Scan for the cell matching the given text and deliver its [X, Y] coordinate at center. 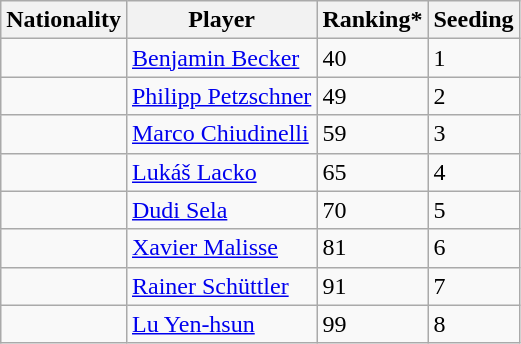
Seeding [474, 20]
49 [372, 96]
Lu Yen-hsun [221, 324]
99 [372, 324]
6 [474, 248]
Ranking* [372, 20]
Rainer Schüttler [221, 286]
Player [221, 20]
59 [372, 134]
3 [474, 134]
65 [372, 172]
Lukáš Lacko [221, 172]
Benjamin Becker [221, 58]
40 [372, 58]
4 [474, 172]
2 [474, 96]
8 [474, 324]
81 [372, 248]
1 [474, 58]
Philipp Petzschner [221, 96]
7 [474, 286]
Xavier Malisse [221, 248]
Marco Chiudinelli [221, 134]
5 [474, 210]
70 [372, 210]
Nationality [64, 20]
Dudi Sela [221, 210]
91 [372, 286]
